For the text-containing cell, return its midpoint in (X, Y) coordinate format. 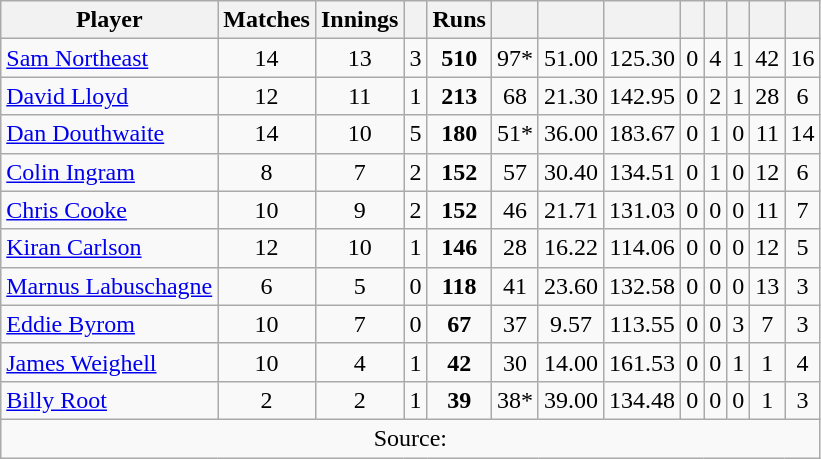
118 (459, 286)
146 (459, 248)
16.22 (570, 248)
21.30 (570, 96)
Matches (267, 20)
67 (459, 324)
46 (514, 210)
134.51 (642, 172)
510 (459, 58)
38* (514, 400)
Colin Ingram (110, 172)
Innings (359, 20)
97* (514, 58)
114.06 (642, 248)
Source: (410, 438)
68 (514, 96)
57 (514, 172)
9.57 (570, 324)
16 (802, 58)
30.40 (570, 172)
23.60 (570, 286)
142.95 (642, 96)
113.55 (642, 324)
James Weighell (110, 362)
51* (514, 134)
30 (514, 362)
51.00 (570, 58)
21.71 (570, 210)
41 (514, 286)
14.00 (570, 362)
Dan Douthwaite (110, 134)
Player (110, 20)
180 (459, 134)
Marnus Labuschagne (110, 286)
161.53 (642, 362)
36.00 (570, 134)
131.03 (642, 210)
Sam Northeast (110, 58)
132.58 (642, 286)
213 (459, 96)
Chris Cooke (110, 210)
Runs (459, 20)
Billy Root (110, 400)
Eddie Byrom (110, 324)
9 (359, 210)
134.48 (642, 400)
David Lloyd (110, 96)
125.30 (642, 58)
Kiran Carlson (110, 248)
8 (267, 172)
183.67 (642, 134)
37 (514, 324)
39 (459, 400)
39.00 (570, 400)
